Determine the [X, Y] coordinate at the center of the cell enclosing the given text.  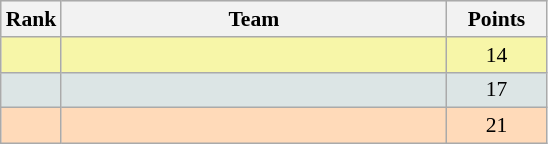
Rank [32, 19]
17 [496, 90]
21 [496, 126]
Points [496, 19]
14 [496, 55]
Team [254, 19]
